Return (x, y) of the center of cell containing provided text 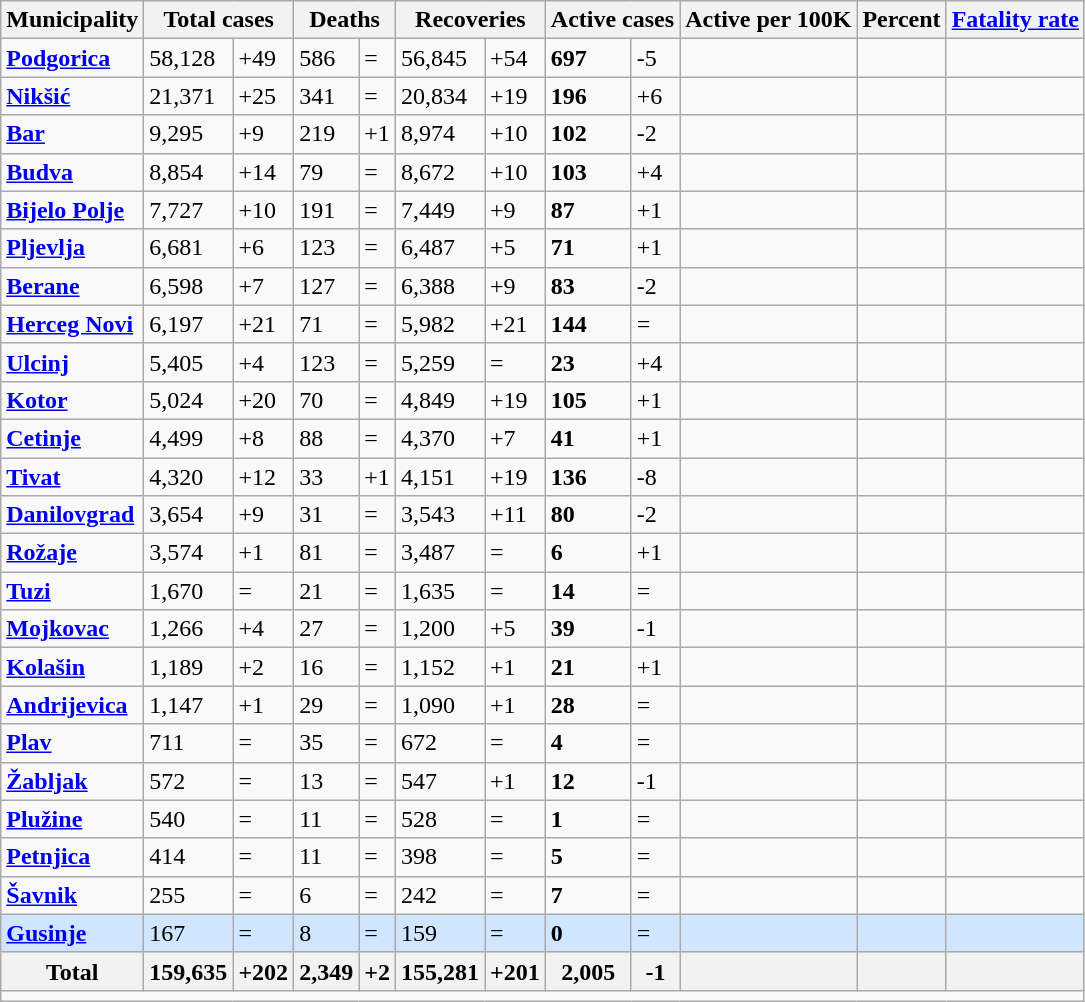
29 (326, 705)
4,151 (440, 477)
Pljevlja (72, 248)
Bijelo Polje (72, 210)
5,405 (188, 362)
127 (326, 286)
Plužine (72, 819)
-5 (655, 58)
1,670 (188, 591)
159,635 (188, 971)
Bar (72, 134)
1,152 (440, 667)
23 (588, 362)
88 (326, 438)
7,449 (440, 210)
8 (326, 933)
13 (326, 781)
+8 (264, 438)
196 (588, 96)
+25 (264, 96)
+202 (264, 971)
9,295 (188, 134)
+20 (264, 400)
0 (588, 933)
Podgorica (72, 58)
219 (326, 134)
Kolašin (72, 667)
398 (440, 857)
80 (588, 515)
7 (588, 895)
Petnjica (72, 857)
136 (588, 477)
5 (588, 857)
711 (188, 743)
83 (588, 286)
39 (588, 629)
2,349 (326, 971)
+49 (264, 58)
341 (326, 96)
102 (588, 134)
1,266 (188, 629)
Žabljak (72, 781)
Percent (902, 20)
Danilovgrad (72, 515)
159 (440, 933)
Municipality (72, 20)
3,487 (440, 553)
Šavnik (72, 895)
Total cases (219, 20)
Mojkovac (72, 629)
255 (188, 895)
Herceg Novi (72, 324)
5,024 (188, 400)
Nikšić (72, 96)
Recoveries (470, 20)
3,574 (188, 553)
547 (440, 781)
Cetinje (72, 438)
572 (188, 781)
8,854 (188, 172)
4,499 (188, 438)
81 (326, 553)
6,487 (440, 248)
87 (588, 210)
155,281 (440, 971)
Andrijevica (72, 705)
58,128 (188, 58)
8,974 (440, 134)
Tuzi (72, 591)
+201 (516, 971)
5,982 (440, 324)
4,849 (440, 400)
12 (588, 781)
Ulcinj (72, 362)
+12 (264, 477)
191 (326, 210)
4,320 (188, 477)
Active per 100K (768, 20)
4,370 (440, 438)
Deaths (345, 20)
Active cases (612, 20)
103 (588, 172)
6,681 (188, 248)
20,834 (440, 96)
8,672 (440, 172)
1,090 (440, 705)
3,654 (188, 515)
242 (440, 895)
Berane (72, 286)
7,727 (188, 210)
540 (188, 819)
144 (588, 324)
1 (588, 819)
Total (72, 971)
+54 (516, 58)
79 (326, 172)
1,200 (440, 629)
6,388 (440, 286)
16 (326, 667)
Gusinje (72, 933)
1,147 (188, 705)
1,635 (440, 591)
3,543 (440, 515)
14 (588, 591)
105 (588, 400)
1,189 (188, 667)
697 (588, 58)
+11 (516, 515)
5,259 (440, 362)
-8 (655, 477)
Rožaje (72, 553)
2,005 (588, 971)
528 (440, 819)
Plav (72, 743)
35 (326, 743)
Kotor (72, 400)
167 (188, 933)
586 (326, 58)
6,598 (188, 286)
21,371 (188, 96)
28 (588, 705)
+14 (264, 172)
Tivat (72, 477)
Budva (72, 172)
4 (588, 743)
27 (326, 629)
6,197 (188, 324)
414 (188, 857)
56,845 (440, 58)
31 (326, 515)
70 (326, 400)
Fatality rate (1015, 20)
672 (440, 743)
41 (588, 438)
33 (326, 477)
